Return (X, Y) of the center of cell containing provided text 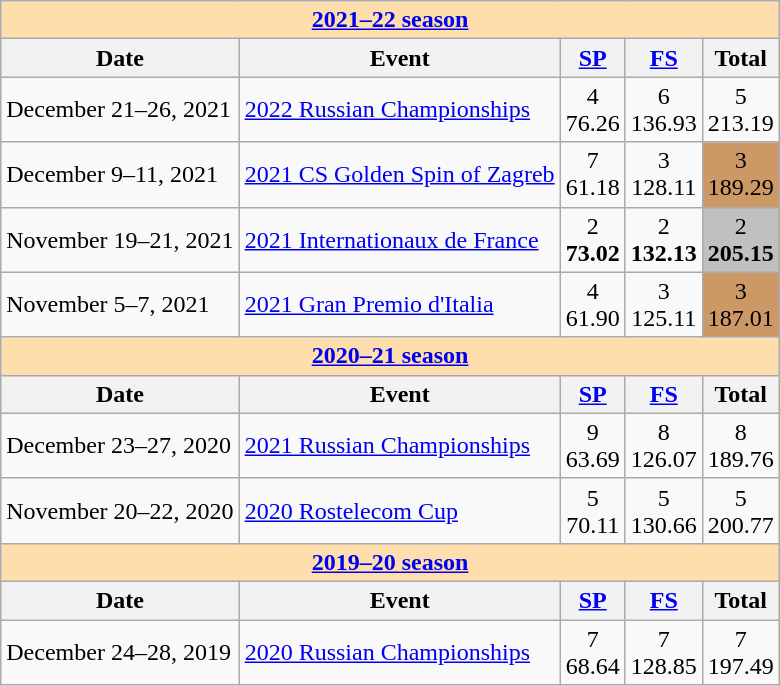
2 132.13 (664, 240)
2020 Rostelecom Cup (400, 510)
5 130.66 (664, 510)
2021 CS Golden Spin of Zagreb (400, 174)
December 24–28, 2019 (120, 652)
3 187.01 (740, 304)
November 20–22, 2020 (120, 510)
4 76.26 (592, 110)
November 5–7, 2021 (120, 304)
5 70.11 (592, 510)
4 61.90 (592, 304)
2 73.02 (592, 240)
2021 Russian Championships (400, 446)
2 205.15 (740, 240)
November 19–21, 2021 (120, 240)
3 128.11 (664, 174)
5 200.77 (740, 510)
7 61.18 (592, 174)
8 189.76 (740, 446)
2022 Russian Championships (400, 110)
2020–21 season (390, 356)
2021–22 season (390, 20)
7 128.85 (664, 652)
2020 Russian Championships (400, 652)
8 126.07 (664, 446)
5 213.19 (740, 110)
7 68.64 (592, 652)
7 197.49 (740, 652)
2019–20 season (390, 562)
2021 Internationaux de France (400, 240)
2021 Gran Premio d'Italia (400, 304)
December 9–11, 2021 (120, 174)
3 125.11 (664, 304)
6 136.93 (664, 110)
December 21–26, 2021 (120, 110)
9 63.69 (592, 446)
December 23–27, 2020 (120, 446)
3 189.29 (740, 174)
